Provide the [X, Y] coordinate of the cell's center where the given text is located.  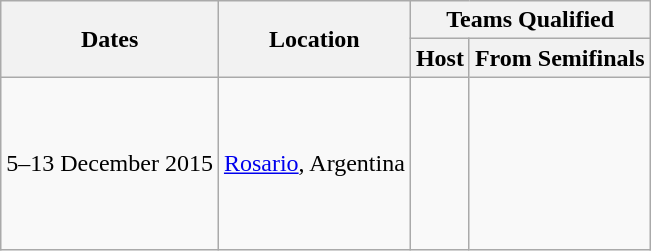
Dates [110, 39]
5–13 December 2015 [110, 164]
Rosario, Argentina [314, 164]
Location [314, 39]
From Semifinals [560, 58]
Host [440, 58]
Teams Qualified [530, 20]
